Scan for the cell matching the given text and deliver its (X, Y) coordinate at center. 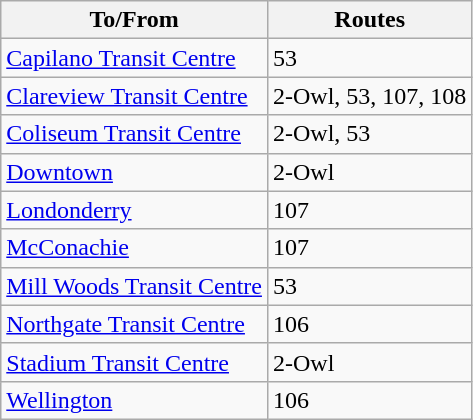
Mill Woods Transit Centre (134, 286)
Stadium Transit Centre (134, 362)
2-Owl, 53, 107, 108 (369, 96)
2-Owl, 53 (369, 134)
Coliseum Transit Centre (134, 134)
McConachie (134, 248)
Capilano Transit Centre (134, 58)
Downtown (134, 172)
Routes (369, 20)
Clareview Transit Centre (134, 96)
Northgate Transit Centre (134, 324)
To/From (134, 20)
Wellington (134, 400)
Londonderry (134, 210)
